Detect which cell encompasses the target text, then output its [x, y] center coordinate. 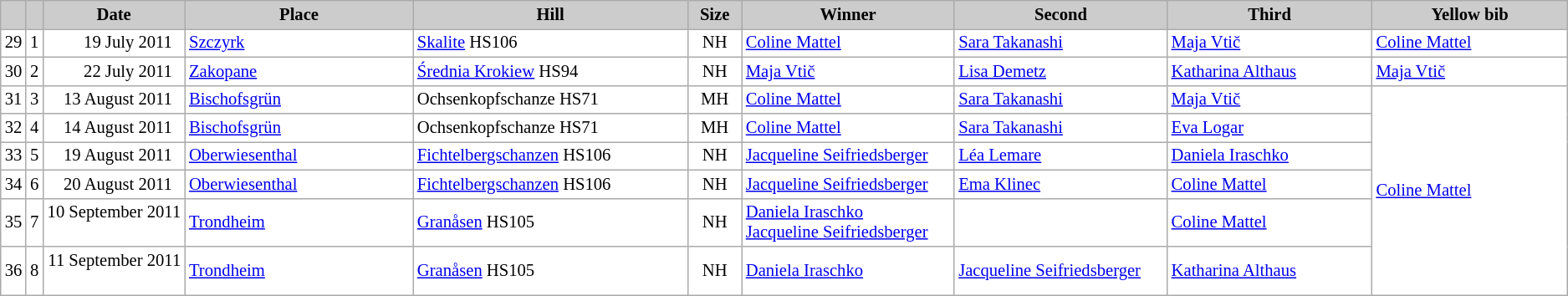
32 [13, 128]
22 July 2011 [114, 71]
1 [34, 43]
Zakopane [299, 71]
Place [299, 14]
34 [13, 184]
29 [13, 43]
4 [34, 128]
Size [714, 14]
Date [114, 14]
Ema Klinec [1060, 184]
35 [13, 222]
Third [1269, 14]
19 August 2011 [114, 156]
Winner [848, 14]
7 [34, 222]
Szczyrk [299, 43]
5 [34, 156]
10 September 2011 [114, 222]
13 August 2011 [114, 100]
Skalite HS106 [550, 43]
19 July 2011 [114, 43]
Daniela Iraschko Jacqueline Seifriedsberger [848, 222]
3 [34, 100]
Eva Logar [1269, 128]
20 August 2011 [114, 184]
Yellow bib [1470, 14]
30 [13, 71]
14 August 2011 [114, 128]
8 [34, 270]
2 [34, 71]
36 [13, 270]
Second [1060, 14]
Léa Lemare [1060, 156]
31 [13, 100]
6 [34, 184]
Średnia Krokiew HS94 [550, 71]
Hill [550, 14]
11 September 2011 [114, 270]
33 [13, 156]
Lisa Demetz [1060, 71]
